Detect which cell encompasses the target text, then output its [X, Y] center coordinate. 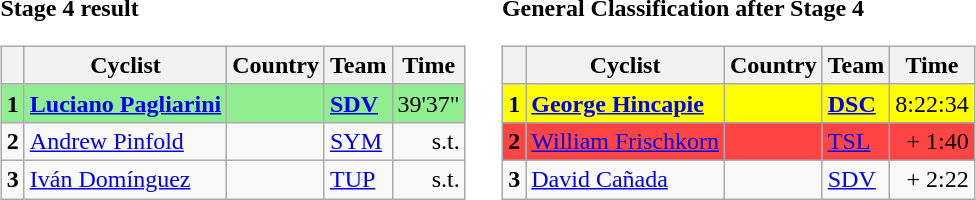
TUP [358, 179]
TSL [856, 141]
William Frischkorn [626, 141]
+ 2:22 [932, 179]
David Cañada [626, 179]
George Hincapie [626, 103]
Andrew Pinfold [125, 141]
Luciano Pagliarini [125, 103]
Iván Domínguez [125, 179]
+ 1:40 [932, 141]
DSC [856, 103]
8:22:34 [932, 103]
SYM [358, 141]
39'37" [428, 103]
